Pinpoint the cell where the given text exists, returning its (X, Y) midpoint coordinate. 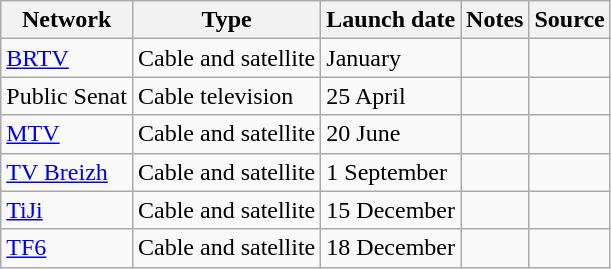
Cable television (226, 96)
Launch date (391, 20)
15 December (391, 210)
1 September (391, 172)
Network (67, 20)
25 April (391, 96)
Notes (495, 20)
TV Breizh (67, 172)
MTV (67, 134)
TiJi (67, 210)
BRTV (67, 58)
TF6 (67, 248)
20 June (391, 134)
18 December (391, 248)
Type (226, 20)
Public Senat (67, 96)
Source (570, 20)
January (391, 58)
